Extract the [x, y] coordinate from the center of the cell holding the provided text.  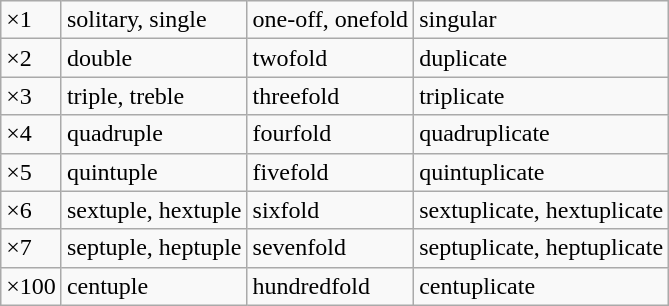
×6 [32, 210]
triple, treble [154, 96]
×1 [32, 20]
sevenfold [330, 248]
sextuplicate, hextuplicate [542, 210]
singular [542, 20]
twofold [330, 58]
one-off, onefold [330, 20]
×5 [32, 172]
triplicate [542, 96]
fourfold [330, 134]
quadruplicate [542, 134]
quintuple [154, 172]
hundredfold [330, 286]
×4 [32, 134]
×7 [32, 248]
centuple [154, 286]
duplicate [542, 58]
centuplicate [542, 286]
threefold [330, 96]
quintuplicate [542, 172]
solitary, single [154, 20]
double [154, 58]
×2 [32, 58]
sixfold [330, 210]
septuple, heptuple [154, 248]
sextuple, hextuple [154, 210]
×100 [32, 286]
fivefold [330, 172]
quadruple [154, 134]
septuplicate, heptuplicate [542, 248]
×3 [32, 96]
